Find where the given text appears and provide that cell's center as [X, Y] coordinate. 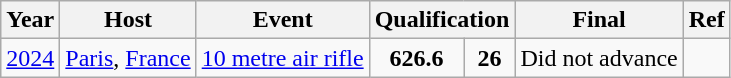
Host [128, 20]
Event [282, 20]
2024 [30, 58]
Year [30, 20]
Paris, France [128, 58]
Did not advance [599, 58]
626.6 [416, 58]
10 metre air rifle [282, 58]
26 [490, 58]
Final [599, 20]
Ref [706, 20]
Qualification [442, 20]
